Extract the (X, Y) coordinate from the center of the cell holding the provided text.  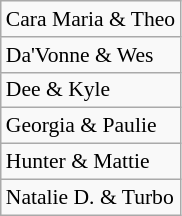
Georgia & Paulie (90, 126)
Cara Maria & Theo (90, 19)
Hunter & Mattie (90, 162)
Natalie D. & Turbo (90, 197)
Dee & Kyle (90, 90)
Da'Vonne & Wes (90, 55)
